Return (x, y) of the center of cell containing provided text 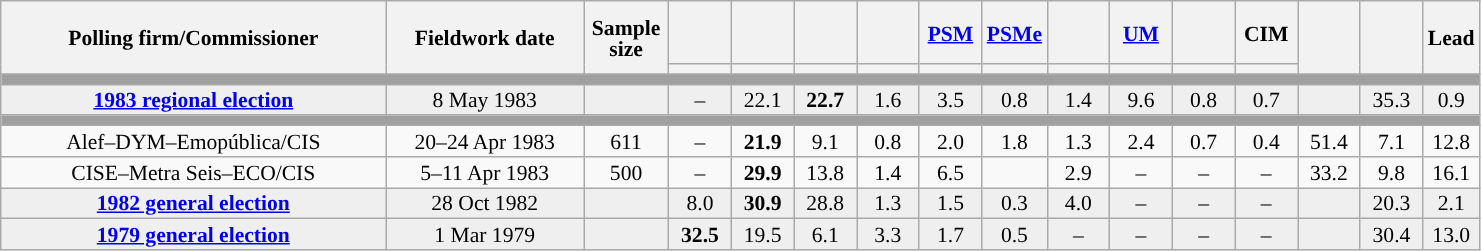
9.8 (1392, 172)
3.3 (888, 234)
1.7 (950, 234)
20.3 (1392, 204)
1.6 (888, 100)
611 (626, 142)
16.1 (1452, 172)
CISE–Metra Seis–ECO/CIS (194, 172)
6.5 (950, 172)
28.8 (826, 204)
PSMe (1014, 32)
9.6 (1142, 100)
4.0 (1078, 204)
30.4 (1392, 234)
33.2 (1330, 172)
0.4 (1266, 142)
7.1 (1392, 142)
3.5 (950, 100)
6.1 (826, 234)
PSM (950, 32)
CIM (1266, 32)
1 Mar 1979 (485, 234)
13.0 (1452, 234)
2.4 (1142, 142)
0.9 (1452, 100)
13.8 (826, 172)
1.5 (950, 204)
0.5 (1014, 234)
35.3 (1392, 100)
Fieldwork date (485, 38)
28 Oct 1982 (485, 204)
8 May 1983 (485, 100)
9.1 (826, 142)
12.8 (1452, 142)
1979 general election (194, 234)
22.7 (826, 100)
2.9 (1078, 172)
30.9 (762, 204)
1983 regional election (194, 100)
32.5 (700, 234)
51.4 (1330, 142)
UM (1142, 32)
8.0 (700, 204)
20–24 Apr 1983 (485, 142)
Sample size (626, 38)
0.3 (1014, 204)
2.0 (950, 142)
1.8 (1014, 142)
Polling firm/Commissioner (194, 38)
29.9 (762, 172)
5–11 Apr 1983 (485, 172)
2.1 (1452, 204)
1982 general election (194, 204)
Lead (1452, 38)
22.1 (762, 100)
500 (626, 172)
21.9 (762, 142)
19.5 (762, 234)
Alef–DYM–Emopública/CIS (194, 142)
